Determine the [x, y] coordinate at the center of the cell enclosing the given text.  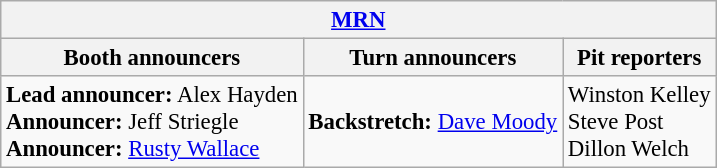
Lead announcer: Alex HaydenAnnouncer: Jeff StriegleAnnouncer: Rusty Wallace [152, 122]
Backstretch: Dave Moody [432, 122]
Booth announcers [152, 58]
MRN [358, 20]
Turn announcers [432, 58]
Pit reporters [640, 58]
Winston KelleySteve PostDillon Welch [640, 122]
